Scan for the cell matching the given text and deliver its (X, Y) coordinate at center. 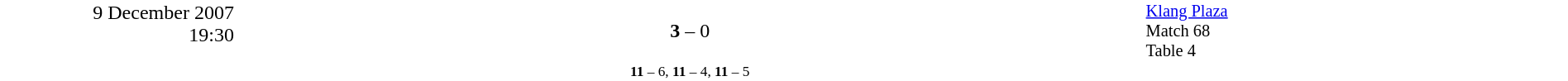
9 December 200719:30 (117, 40)
3 – 0 (690, 31)
Klang PlazaMatch 68Table 4 (1356, 31)
11 – 6, 11 – 4, 11 – 5 (690, 71)
